Provide the [X, Y] coordinate of the cell's center where the given text is located.  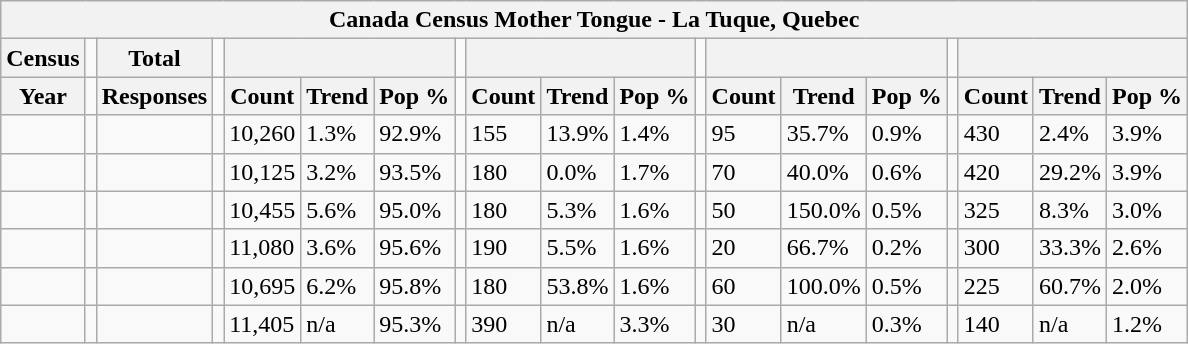
33.3% [1070, 248]
225 [996, 286]
10,125 [262, 172]
325 [996, 210]
190 [504, 248]
11,080 [262, 248]
2.6% [1146, 248]
1.4% [654, 134]
0.9% [906, 134]
35.7% [824, 134]
95.0% [414, 210]
3.0% [1146, 210]
5.5% [578, 248]
8.3% [1070, 210]
95.3% [414, 324]
29.2% [1070, 172]
0.0% [578, 172]
66.7% [824, 248]
50 [744, 210]
Responses [154, 96]
1.3% [338, 134]
6.2% [338, 286]
95 [744, 134]
10,695 [262, 286]
3.3% [654, 324]
0.6% [906, 172]
5.3% [578, 210]
300 [996, 248]
2.0% [1146, 286]
2.4% [1070, 134]
5.6% [338, 210]
20 [744, 248]
430 [996, 134]
53.8% [578, 286]
100.0% [824, 286]
70 [744, 172]
1.2% [1146, 324]
3.2% [338, 172]
150.0% [824, 210]
390 [504, 324]
13.9% [578, 134]
155 [504, 134]
11,405 [262, 324]
Year [43, 96]
420 [996, 172]
95.8% [414, 286]
95.6% [414, 248]
10,260 [262, 134]
60 [744, 286]
0.3% [906, 324]
60.7% [1070, 286]
40.0% [824, 172]
Census [43, 58]
10,455 [262, 210]
93.5% [414, 172]
30 [744, 324]
Canada Census Mother Tongue - La Tuque, Quebec [594, 20]
1.7% [654, 172]
92.9% [414, 134]
140 [996, 324]
0.2% [906, 248]
3.6% [338, 248]
Total [154, 58]
